Capture the cell that displays the provided text and extract its (X, Y) central coordinate. 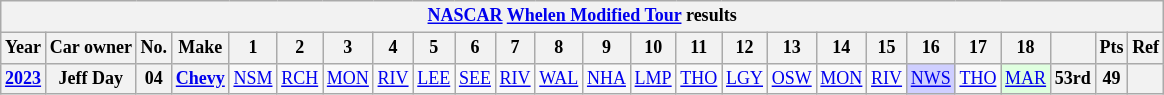
Year (24, 48)
NASCAR Whelen Modified Tour results (582, 16)
WAL (559, 78)
13 (792, 48)
7 (515, 48)
3 (348, 48)
15 (887, 48)
RCH (300, 78)
5 (434, 48)
Car owner (90, 48)
8 (559, 48)
LEE (434, 78)
2 (300, 48)
2023 (24, 78)
NHA (607, 78)
OSW (792, 78)
Chevy (200, 78)
LGY (745, 78)
11 (699, 48)
LMP (653, 78)
SEE (476, 78)
Jeff Day (90, 78)
1 (253, 48)
4 (393, 48)
16 (930, 48)
No. (154, 48)
Make (200, 48)
Ref (1146, 48)
14 (842, 48)
10 (653, 48)
17 (978, 48)
04 (154, 78)
NSM (253, 78)
53rd (1072, 78)
MAR (1026, 78)
6 (476, 48)
18 (1026, 48)
NWS (930, 78)
Pts (1112, 48)
12 (745, 48)
49 (1112, 78)
9 (607, 48)
